Extract the (x, y) coordinate from the center of the cell holding the provided text.  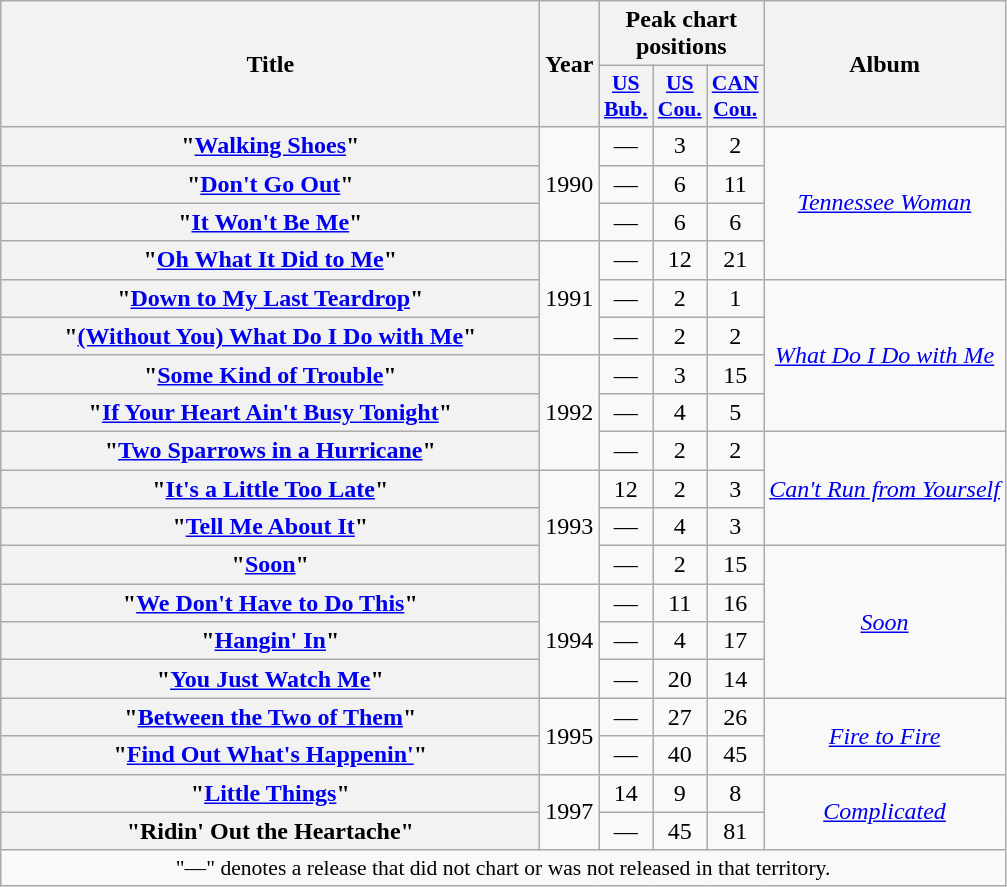
1992 (570, 412)
"Some Kind of Trouble" (270, 374)
17 (736, 641)
40 (680, 755)
Soon (885, 622)
9 (680, 793)
1994 (570, 641)
"Don't Go Out" (270, 184)
5 (736, 412)
8 (736, 793)
1993 (570, 527)
Fire to Fire (885, 736)
Peak chart positions (682, 34)
81 (736, 831)
"Down to My Last Teardrop" (270, 298)
"Find Out What's Happenin'" (270, 755)
"Walking Shoes" (270, 146)
Album (885, 64)
26 (736, 717)
1991 (570, 298)
27 (680, 717)
Complicated (885, 812)
"We Don't Have to Do This" (270, 603)
1995 (570, 736)
Title (270, 64)
"It's a Little Too Late" (270, 489)
"Hangin' In" (270, 641)
"You Just Watch Me" (270, 679)
"Ridin' Out the Heartache" (270, 831)
USCou. (680, 96)
"If Your Heart Ain't Busy Tonight" (270, 412)
"(Without You) What Do I Do with Me" (270, 336)
Tennessee Woman (885, 203)
1 (736, 298)
Can't Run from Yourself (885, 488)
"Tell Me About It" (270, 527)
16 (736, 603)
1990 (570, 184)
"It Won't Be Me" (270, 222)
"Between the Two of Them" (270, 717)
20 (680, 679)
"—" denotes a release that did not chart or was not released in that territory. (504, 868)
"Little Things" (270, 793)
"Two Sparrows in a Hurricane" (270, 450)
CANCou. (736, 96)
1997 (570, 812)
USBub. (626, 96)
Year (570, 64)
What Do I Do with Me (885, 355)
"Oh What It Did to Me" (270, 260)
21 (736, 260)
"Soon" (270, 565)
